Search for the cell housing the specified text and yield its (X, Y) center coordinate. 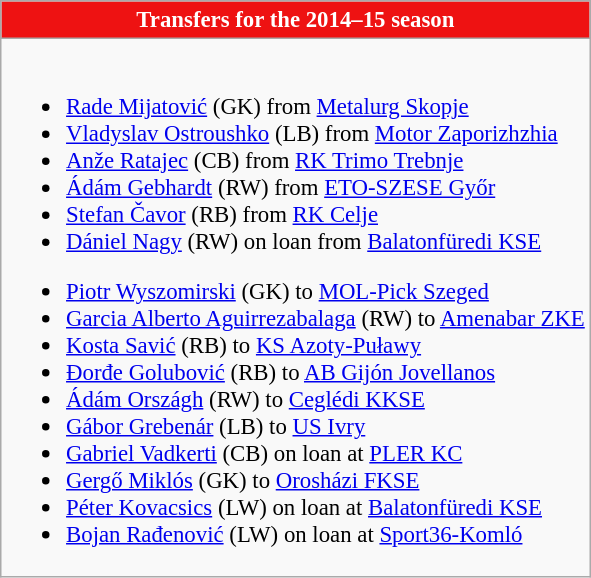
Transfers for the 2014–15 season (296, 20)
